Return [X, Y] of the center of cell containing provided text 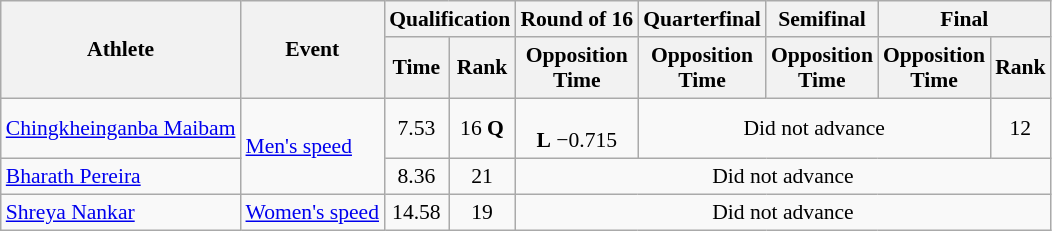
19 [482, 213]
Bharath Pereira [121, 177]
Semifinal [822, 19]
Athlete [121, 50]
14.58 [416, 213]
Men's speed [312, 146]
21 [482, 177]
Event [312, 50]
12 [1020, 128]
Time [416, 68]
Final [964, 19]
8.36 [416, 177]
Chingkheinganba Maibam [121, 128]
Qualification [450, 19]
Quarterfinal [702, 19]
Shreya Nankar [121, 213]
Women's speed [312, 213]
7.53 [416, 128]
L −0.715 [576, 128]
Round of 16 [576, 19]
16 Q [482, 128]
